For the text-containing cell, return its midpoint in (X, Y) coordinate format. 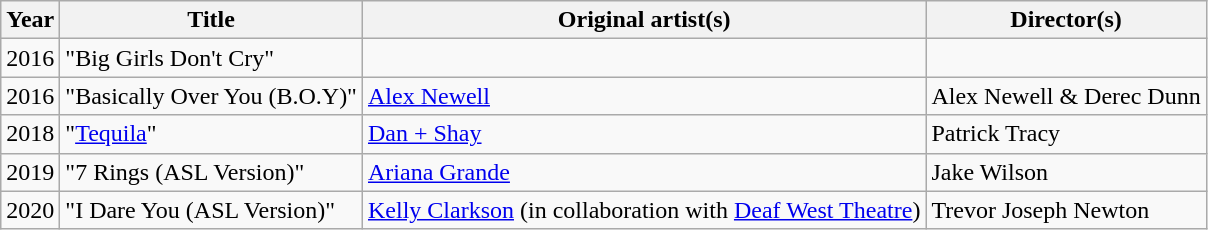
2020 (30, 210)
"I Dare You (ASL Version)" (212, 210)
Year (30, 20)
"Tequila" (212, 134)
"Big Girls Don't Cry" (212, 58)
Kelly Clarkson (in collaboration with Deaf West Theatre) (644, 210)
Jake Wilson (1066, 172)
"7 Rings (ASL Version)" (212, 172)
Alex Newell & Derec Dunn (1066, 96)
Patrick Tracy (1066, 134)
Trevor Joseph Newton (1066, 210)
2018 (30, 134)
Ariana Grande (644, 172)
Dan + Shay (644, 134)
Title (212, 20)
Director(s) (1066, 20)
Original artist(s) (644, 20)
Alex Newell (644, 96)
2019 (30, 172)
"Basically Over You (B.O.Y)" (212, 96)
